Identify which cell holds the provided text, then report its (x, y) central coordinate. 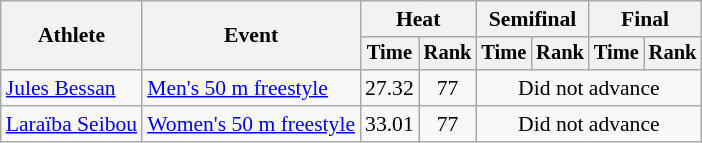
Event (251, 36)
Jules Bessan (72, 88)
33.01 (390, 124)
Semifinal (532, 19)
Women's 50 m freestyle (251, 124)
Men's 50 m freestyle (251, 88)
Heat (418, 19)
Athlete (72, 36)
27.32 (390, 88)
Laraïba Seibou (72, 124)
Final (645, 19)
